Scan for the cell matching the given text and deliver its [x, y] coordinate at center. 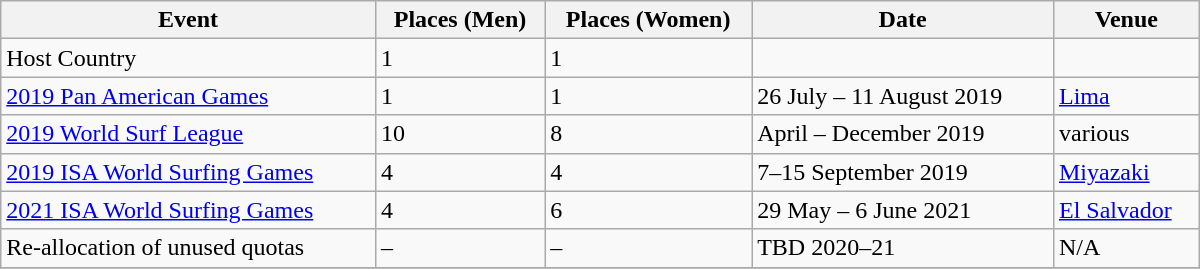
2021 ISA World Surfing Games [188, 210]
2019 World Surf League [188, 134]
Event [188, 20]
Lima [1126, 96]
Re-allocation of unused quotas [188, 248]
8 [648, 134]
TBD 2020–21 [903, 248]
Places (Women) [648, 20]
29 May – 6 June 2021 [903, 210]
April – December 2019 [903, 134]
Miyazaki [1126, 172]
Date [903, 20]
26 July – 11 August 2019 [903, 96]
7–15 September 2019 [903, 172]
Host Country [188, 58]
El Salvador [1126, 210]
6 [648, 210]
N/A [1126, 248]
2019 Pan American Games [188, 96]
Venue [1126, 20]
various [1126, 134]
2019 ISA World Surfing Games [188, 172]
Places (Men) [460, 20]
10 [460, 134]
